Output the [X, Y] coordinate of the center of the cell containing the given text.  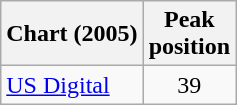
Chart (2005) [72, 34]
Peakposition [189, 34]
39 [189, 85]
US Digital [72, 85]
